Extract the [X, Y] coordinate from the center of the cell holding the provided text.  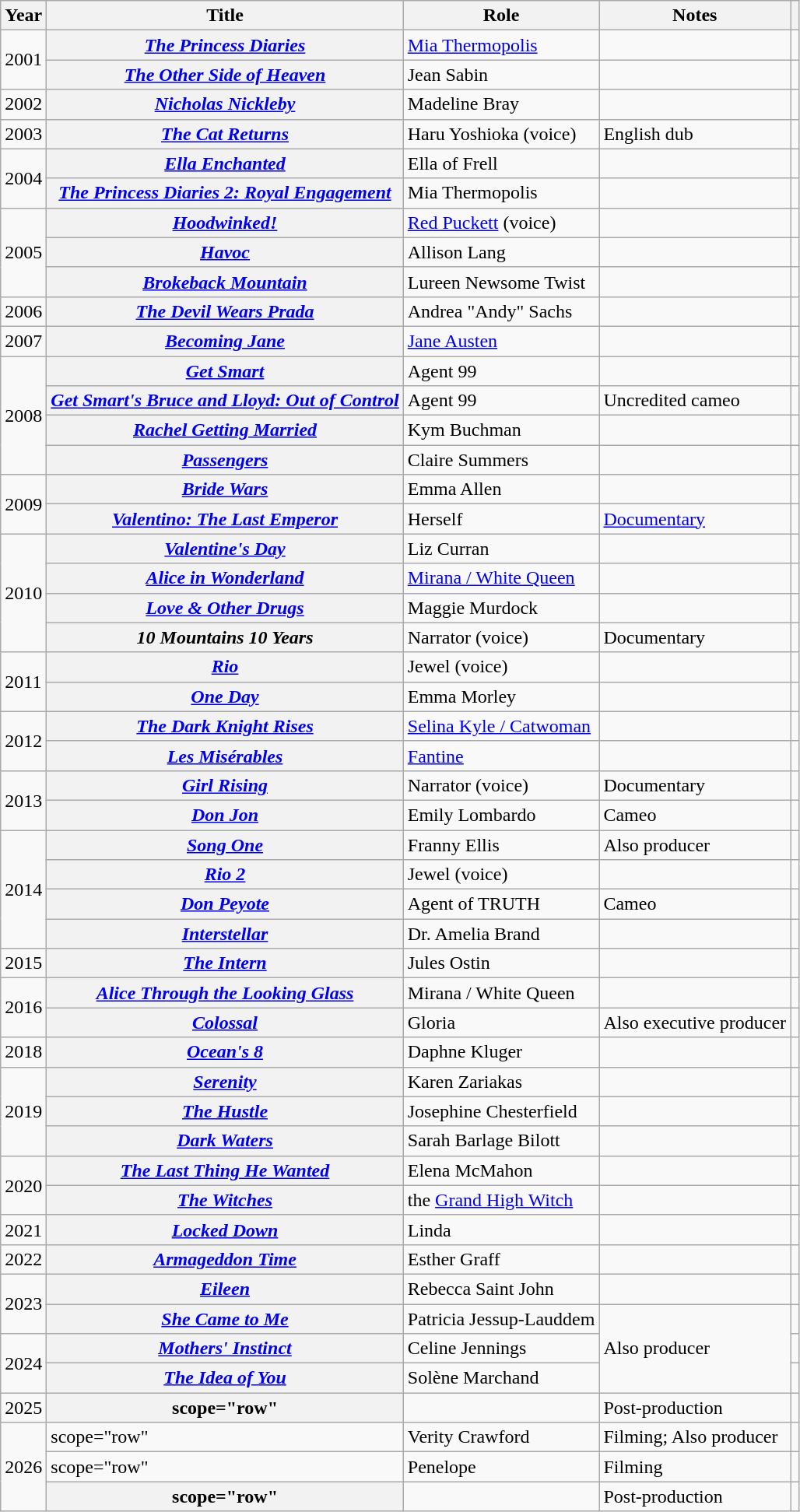
Allison Lang [501, 252]
2022 [23, 1259]
Kym Buchman [501, 430]
The Princess Diaries [225, 45]
Celine Jennings [501, 1349]
Sarah Barlage Bilott [501, 1141]
2025 [23, 1408]
Also executive producer [695, 1023]
2018 [23, 1052]
2003 [23, 134]
Brokeback Mountain [225, 282]
2013 [23, 800]
Emily Lombardo [501, 815]
Ella Enchanted [225, 163]
Uncredited cameo [695, 401]
The Devil Wears Prada [225, 311]
Filming [695, 1467]
2020 [23, 1185]
Role [501, 16]
Patricia Jessup-Lauddem [501, 1319]
2024 [23, 1363]
Rebecca Saint John [501, 1289]
Eileen [225, 1289]
2023 [23, 1303]
2014 [23, 889]
Love & Other Drugs [225, 608]
Becoming Jane [225, 341]
Filming; Also producer [695, 1437]
Alice Through the Looking Glass [225, 993]
2019 [23, 1111]
2021 [23, 1230]
2001 [23, 60]
Rio 2 [225, 875]
Les Misérables [225, 756]
2015 [23, 963]
Josephine Chesterfield [501, 1111]
Emma Allen [501, 489]
The Last Thing He Wanted [225, 1170]
Penelope [501, 1467]
Selina Kyle / Catwoman [501, 726]
The Witches [225, 1200]
Esther Graff [501, 1259]
Elena McMahon [501, 1170]
2005 [23, 252]
Get Smart's Bruce and Lloyd: Out of Control [225, 401]
Colossal [225, 1023]
The Other Side of Heaven [225, 75]
2026 [23, 1467]
Jane Austen [501, 341]
Mothers' Instinct [225, 1349]
Claire Summers [501, 460]
Daphne Kluger [501, 1052]
Jules Ostin [501, 963]
2012 [23, 741]
The Princess Diaries 2: Royal Engagement [225, 193]
Herself [501, 519]
Valentine's Day [225, 549]
One Day [225, 696]
Agent of TRUTH [501, 904]
Ocean's 8 [225, 1052]
Havoc [225, 252]
Linda [501, 1230]
Gloria [501, 1023]
Song One [225, 844]
2011 [23, 682]
Dr. Amelia Brand [501, 934]
Andrea "Andy" Sachs [501, 311]
Emma Morley [501, 696]
2009 [23, 504]
2008 [23, 416]
Locked Down [225, 1230]
2016 [23, 1008]
Verity Crawford [501, 1437]
Serenity [225, 1082]
Liz Curran [501, 549]
Lureen Newsome Twist [501, 282]
Valentino: The Last Emperor [225, 519]
Don Jon [225, 815]
Bride Wars [225, 489]
2010 [23, 593]
Madeline Bray [501, 104]
Haru Yoshioka (voice) [501, 134]
Armageddon Time [225, 1259]
The Cat Returns [225, 134]
Get Smart [225, 371]
Franny Ellis [501, 844]
The Dark Knight Rises [225, 726]
Dark Waters [225, 1141]
She Came to Me [225, 1319]
Rio [225, 667]
Hoodwinked! [225, 223]
2002 [23, 104]
Nicholas Nickleby [225, 104]
The Intern [225, 963]
The Idea of You [225, 1378]
Notes [695, 16]
Solène Marchand [501, 1378]
Alice in Wonderland [225, 578]
10 Mountains 10 Years [225, 637]
English dub [695, 134]
the Grand High Witch [501, 1200]
Title [225, 16]
Karen Zariakas [501, 1082]
Interstellar [225, 934]
2007 [23, 341]
Passengers [225, 460]
Girl Rising [225, 785]
Fantine [501, 756]
Ella of Frell [501, 163]
Don Peyote [225, 904]
Red Puckett (voice) [501, 223]
2006 [23, 311]
Year [23, 16]
2004 [23, 178]
Jean Sabin [501, 75]
Rachel Getting Married [225, 430]
The Hustle [225, 1111]
Maggie Murdock [501, 608]
